For the text-containing cell, return its midpoint in (x, y) coordinate format. 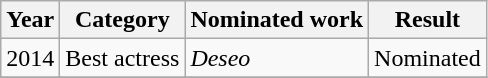
Best actress (122, 58)
2014 (30, 58)
Nominated work (277, 20)
Year (30, 20)
Nominated (428, 58)
Result (428, 20)
Deseo (277, 58)
Category (122, 20)
